For the text-containing cell, return its midpoint in (X, Y) coordinate format. 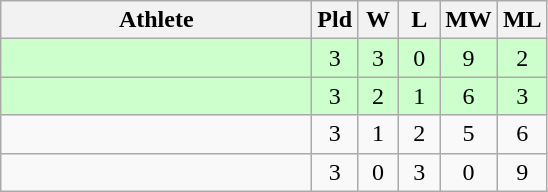
MW (469, 20)
Pld (335, 20)
W (378, 20)
Athlete (156, 20)
5 (469, 134)
L (420, 20)
ML (522, 20)
